Find where the given text appears and provide that cell's center as (X, Y) coordinate. 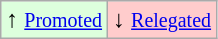
↓ Relegated (162, 20)
↑ Promoted (54, 20)
